Capture the cell that displays the provided text and extract its [X, Y] central coordinate. 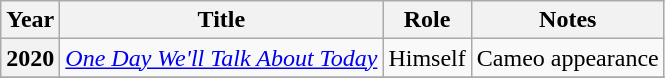
Title [222, 20]
2020 [30, 58]
Year [30, 20]
Cameo appearance [568, 58]
Himself [427, 58]
Notes [568, 20]
Role [427, 20]
One Day We'll Talk About Today [222, 58]
